Return the (X, Y) coordinate for the center point of the cell that contains the specified text.  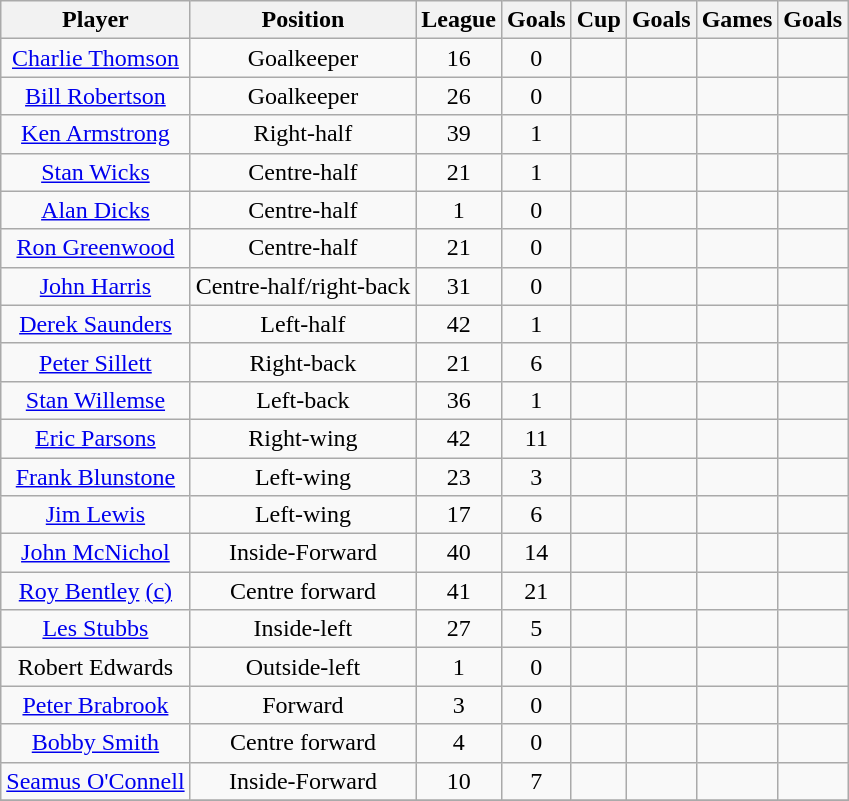
Right-wing (303, 438)
Eric Parsons (96, 438)
31 (459, 286)
Ken Armstrong (96, 134)
7 (536, 781)
Ron Greenwood (96, 248)
5 (536, 629)
4 (459, 743)
17 (459, 515)
26 (459, 96)
John Harris (96, 286)
Cup (598, 20)
Forward (303, 705)
Frank Blunstone (96, 477)
Inside-left (303, 629)
23 (459, 477)
League (459, 20)
Peter Sillett (96, 362)
16 (459, 58)
14 (536, 553)
Games (737, 20)
Bobby Smith (96, 743)
Position (303, 20)
Les Stubbs (96, 629)
Seamus O'Connell (96, 781)
11 (536, 438)
Derek Saunders (96, 324)
Centre-half/right-back (303, 286)
27 (459, 629)
Right-back (303, 362)
Player (96, 20)
Bill Robertson (96, 96)
Robert Edwards (96, 667)
Peter Brabrook (96, 705)
Outside-left (303, 667)
Stan Willemse (96, 400)
Alan Dicks (96, 210)
John McNichol (96, 553)
36 (459, 400)
Left-back (303, 400)
40 (459, 553)
Jim Lewis (96, 515)
39 (459, 134)
Left-half (303, 324)
Right-half (303, 134)
Roy Bentley (c) (96, 591)
Stan Wicks (96, 172)
41 (459, 591)
10 (459, 781)
Charlie Thomson (96, 58)
